Identify which cell holds the provided text, then report its (x, y) central coordinate. 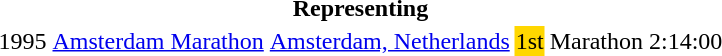
1st (530, 41)
Amsterdam, Netherlands (390, 41)
Marathon (596, 41)
Amsterdam Marathon (158, 41)
